Determine the (x, y) coordinate at the center of the cell enclosing the given text.  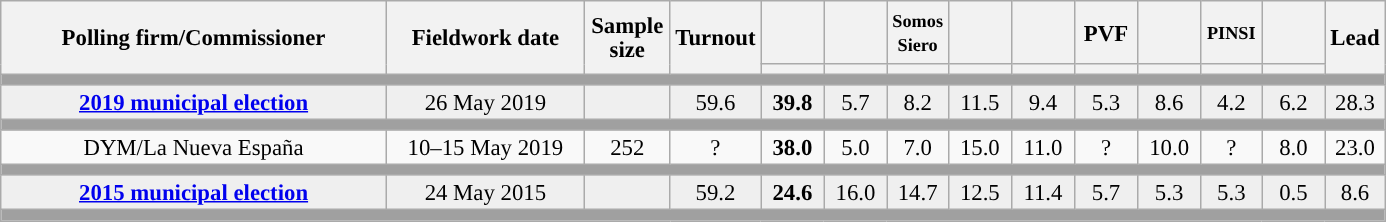
12.5 (980, 194)
PVF (1106, 32)
10.0 (1170, 148)
11.5 (980, 102)
23.0 (1355, 148)
11.0 (1042, 148)
9.4 (1042, 102)
8.0 (1294, 148)
16.0 (856, 194)
4.2 (1232, 102)
Polling firm/Commissioner (194, 38)
15.0 (980, 148)
SomosSiero (918, 32)
Sample size (627, 38)
24.6 (792, 194)
39.8 (792, 102)
Lead (1355, 38)
6.2 (1294, 102)
11.4 (1042, 194)
DYM/La Nueva España (194, 148)
0.5 (1294, 194)
7.0 (918, 148)
8.2 (918, 102)
38.0 (792, 148)
2019 municipal election (194, 102)
252 (627, 148)
5.0 (856, 148)
PINSI (1232, 32)
10–15 May 2019 (485, 148)
28.3 (1355, 102)
Fieldwork date (485, 38)
59.2 (716, 194)
Turnout (716, 38)
2015 municipal election (194, 194)
59.6 (716, 102)
24 May 2015 (485, 194)
26 May 2019 (485, 102)
14.7 (918, 194)
